Return [x, y] of the center of cell containing provided text 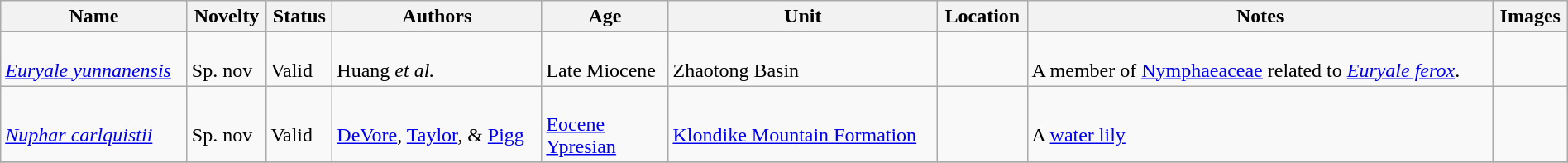
Huang et al. [437, 60]
EoceneYpresian [605, 124]
Name [94, 17]
Status [299, 17]
A member of Nymphaeaceae related to Euryale ferox. [1260, 60]
Location [982, 17]
Age [605, 17]
Klondike Mountain Formation [803, 124]
Late Miocene [605, 60]
Unit [803, 17]
Euryale yunnanensis [94, 60]
A water lily [1260, 124]
Images [1530, 17]
Notes [1260, 17]
DeVore, Taylor, & Pigg [437, 124]
Zhaotong Basin [803, 60]
Nuphar carlquistii [94, 124]
Authors [437, 17]
Novelty [227, 17]
